For the text-containing cell, return its midpoint in (X, Y) coordinate format. 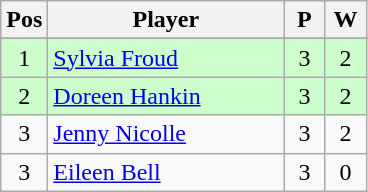
Eileen Bell (166, 172)
Jenny Nicolle (166, 134)
1 (24, 58)
0 (346, 172)
Player (166, 20)
P (304, 20)
W (346, 20)
Pos (24, 20)
Sylvia Froud (166, 58)
Doreen Hankin (166, 96)
